Provide the [x, y] coordinate of the cell's center where the given text is located.  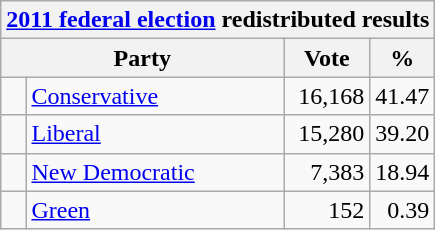
% [402, 58]
Green [155, 210]
152 [327, 210]
New Democratic [155, 172]
16,168 [327, 96]
Liberal [155, 134]
2011 federal election redistributed results [218, 20]
0.39 [402, 210]
7,383 [327, 172]
Vote [327, 58]
15,280 [327, 134]
39.20 [402, 134]
41.47 [402, 96]
Party [142, 58]
18.94 [402, 172]
Conservative [155, 96]
